Scan for the cell matching the given text and deliver its [x, y] coordinate at center. 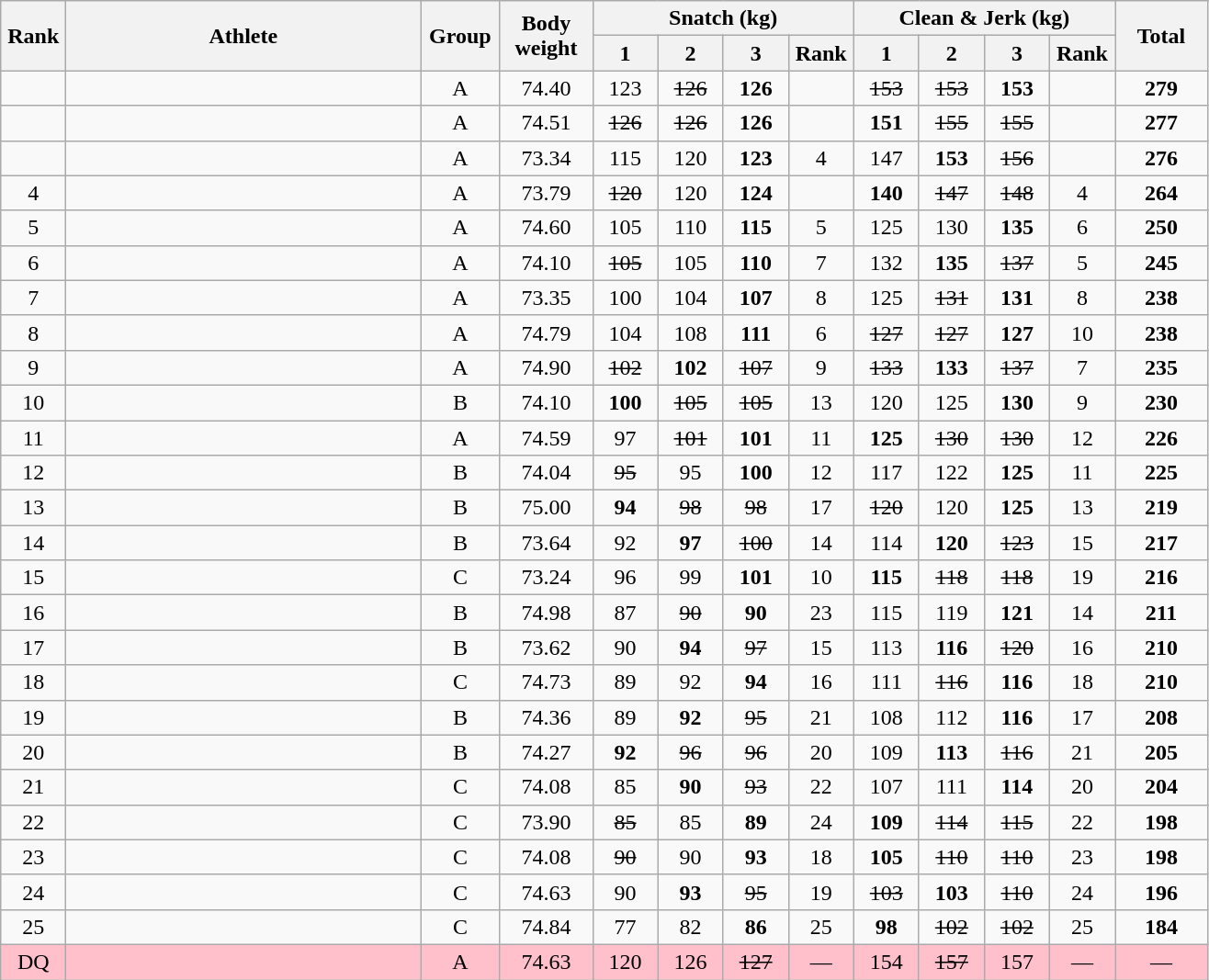
119 [952, 613]
74.27 [546, 752]
264 [1161, 193]
74.36 [546, 717]
151 [886, 123]
74.84 [546, 927]
73.90 [546, 822]
277 [1161, 123]
73.62 [546, 648]
204 [1161, 787]
Group [460, 36]
219 [1161, 508]
208 [1161, 717]
73.35 [546, 298]
226 [1161, 438]
216 [1161, 578]
74.98 [546, 613]
74.79 [546, 332]
154 [886, 962]
74.51 [546, 123]
205 [1161, 752]
117 [886, 473]
245 [1161, 263]
Athlete [243, 36]
184 [1161, 927]
217 [1161, 543]
124 [755, 193]
235 [1161, 367]
279 [1161, 88]
86 [755, 927]
250 [1161, 228]
121 [1016, 613]
112 [952, 717]
Body weight [546, 36]
73.79 [546, 193]
122 [952, 473]
156 [1016, 158]
74.60 [546, 228]
230 [1161, 402]
276 [1161, 158]
73.64 [546, 543]
73.34 [546, 158]
99 [691, 578]
211 [1161, 613]
74.59 [546, 438]
132 [886, 263]
Snatch (kg) [723, 18]
87 [625, 613]
148 [1016, 193]
74.90 [546, 367]
DQ [33, 962]
74.04 [546, 473]
74.73 [546, 682]
75.00 [546, 508]
Total [1161, 36]
82 [691, 927]
225 [1161, 473]
77 [625, 927]
196 [1161, 892]
Clean & Jerk (kg) [984, 18]
140 [886, 193]
74.40 [546, 88]
73.24 [546, 578]
